Output the [X, Y] coordinate of the center of the cell containing the given text.  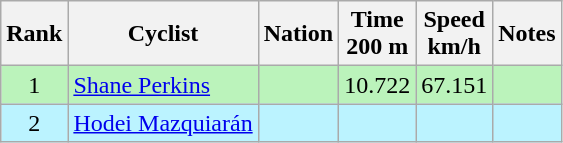
Speedkm/h [454, 34]
Rank [34, 34]
Shane Perkins [163, 85]
Cyclist [163, 34]
67.151 [454, 85]
1 [34, 85]
Notes [527, 34]
2 [34, 123]
Time200 m [378, 34]
10.722 [378, 85]
Hodei Mazquiarán [163, 123]
Nation [298, 34]
